Locate the cell with the specified text and output its [X, Y] center coordinate. 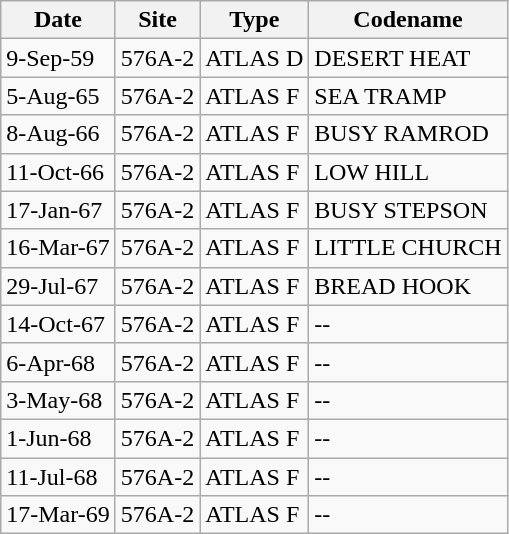
6-Apr-68 [58, 362]
3-May-68 [58, 400]
9-Sep-59 [58, 58]
LITTLE CHURCH [408, 248]
17-Mar-69 [58, 515]
11-Jul-68 [58, 477]
5-Aug-65 [58, 96]
17-Jan-67 [58, 210]
29-Jul-67 [58, 286]
DESERT HEAT [408, 58]
SEA TRAMP [408, 96]
LOW HILL [408, 172]
11-Oct-66 [58, 172]
16-Mar-67 [58, 248]
1-Jun-68 [58, 438]
Date [58, 20]
BREAD HOOK [408, 286]
Type [254, 20]
8-Aug-66 [58, 134]
BUSY RAMROD [408, 134]
14-Oct-67 [58, 324]
Site [157, 20]
BUSY STEPSON [408, 210]
Codename [408, 20]
ATLAS D [254, 58]
